Locate the cell with the specified text and output its (X, Y) center coordinate. 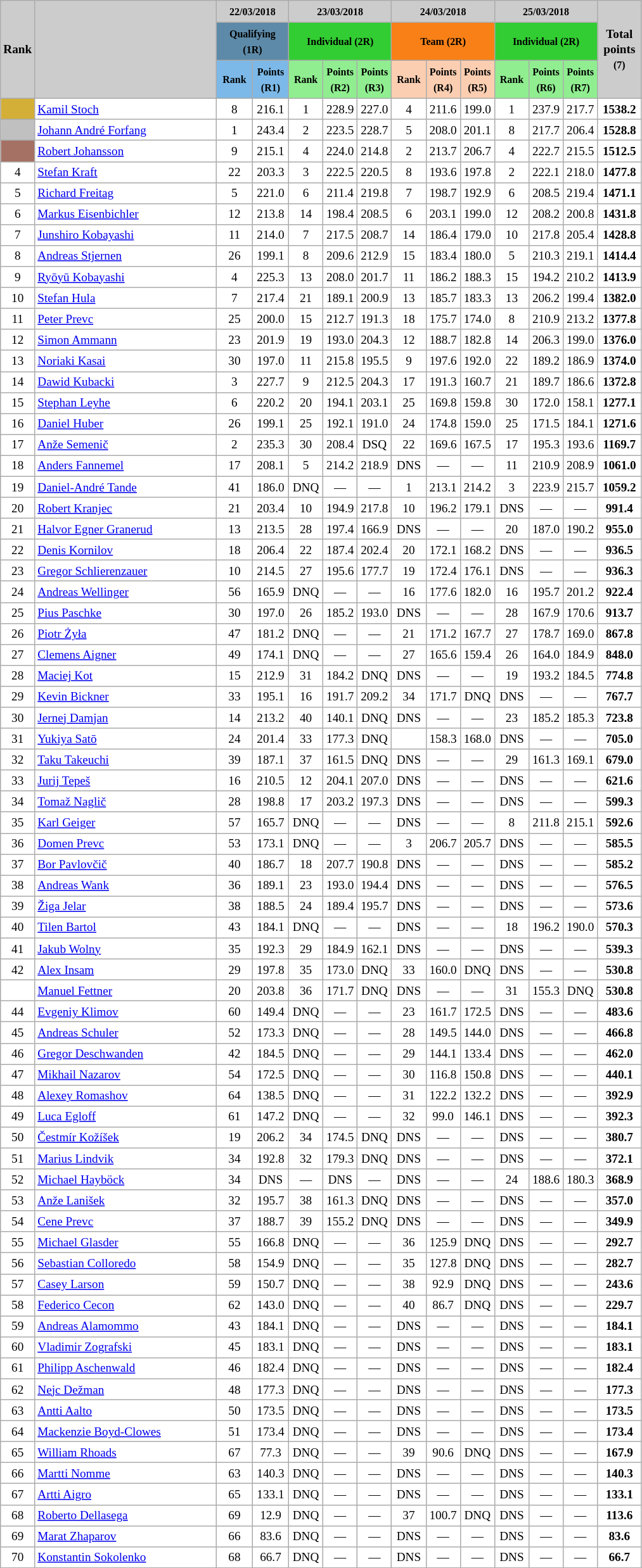
207.7 (340, 865)
Karl Geiger (125, 822)
181.2 (270, 633)
Michael Hayböck (125, 1179)
223.9 (546, 486)
211.4 (340, 193)
100.7 (443, 1515)
201.7 (375, 277)
197.4 (340, 528)
679.0 (620, 760)
621.6 (620, 780)
187.1 (270, 760)
149.5 (443, 1032)
189.4 (340, 907)
185.7 (443, 298)
227.0 (375, 109)
22/03/2018 (252, 11)
171.2 (443, 633)
243.4 (270, 130)
Antti Aalto (125, 1410)
217.5 (340, 234)
194.2 (546, 277)
174.5 (340, 1137)
220.5 (375, 172)
282.7 (620, 1263)
Domen Prevc (125, 844)
Maciej Kot (125, 675)
217.4 (270, 298)
Robert Johansson (125, 151)
206.3 (546, 339)
194.9 (340, 508)
209.6 (340, 256)
Ryōyū Kobayashi (125, 277)
185.3 (581, 718)
219.1 (581, 256)
Stephan Leyhe (125, 403)
Martti Nomme (125, 1473)
Dawid Kubacki (125, 381)
Kevin Bickner (125, 697)
213.7 (443, 151)
192.0 (477, 361)
213.8 (270, 214)
1471.1 (620, 193)
215.5 (581, 151)
208.7 (375, 234)
1374.0 (620, 361)
705.0 (620, 738)
Tilen Bartol (125, 927)
Anže Lanišek (125, 1201)
466.8 (620, 1032)
1377.8 (620, 319)
209.2 (375, 697)
Žiga Jelar (125, 907)
372.1 (620, 1158)
144.0 (477, 1032)
77.3 (270, 1451)
116.8 (443, 1074)
190.0 (581, 927)
113.6 (620, 1515)
169.0 (581, 633)
199.4 (581, 298)
165.9 (270, 591)
177.7 (375, 571)
127.8 (443, 1263)
193.2 (546, 675)
222.7 (546, 151)
Manuel Fettner (125, 990)
183.3 (477, 298)
Marius Lindvik (125, 1158)
143.0 (270, 1305)
168.2 (477, 550)
178.7 (546, 633)
Johann André Forfang (125, 130)
146.1 (477, 1116)
188.6 (546, 1179)
86.7 (443, 1305)
208.9 (581, 466)
1431.8 (620, 214)
867.8 (620, 633)
90.6 (443, 1451)
Andreas Wank (125, 885)
180.0 (477, 256)
Andreas Schuler (125, 1032)
122.2 (443, 1096)
212.5 (340, 381)
Mikhail Nazarov (125, 1074)
Čestmír Kožíšek (125, 1137)
214.0 (270, 234)
166.8 (270, 1242)
159.8 (477, 403)
215.8 (340, 361)
Gregor Schlierenzauer (125, 571)
211.6 (443, 109)
Federico Cecon (125, 1305)
Points(R7) (581, 79)
Pius Paschke (125, 613)
Sebastian Colloredo (125, 1263)
Bor Pavlovčič (125, 865)
213.1 (443, 486)
133.4 (477, 1054)
149.4 (270, 1012)
158.3 (443, 738)
203.3 (270, 172)
210.5 (270, 780)
229.7 (620, 1305)
172.0 (546, 403)
222.5 (340, 172)
215.7 (581, 486)
173.3 (270, 1032)
Taku Takeuchi (125, 760)
197.6 (443, 361)
140.1 (340, 718)
Points(R5) (477, 79)
200.0 (270, 319)
214.5 (270, 571)
349.9 (620, 1221)
177.6 (443, 591)
Konstantin Sokolenko (125, 1557)
173.0 (340, 969)
161.7 (443, 1012)
25/03/2018 (546, 11)
392.3 (620, 1116)
200.9 (375, 298)
195.5 (375, 361)
1414.4 (620, 256)
991.4 (620, 508)
208.4 (340, 445)
125.9 (443, 1242)
774.8 (620, 675)
175.7 (443, 319)
173.1 (270, 844)
155.3 (546, 990)
Denis Kornilov (125, 550)
Tomaž Naglič (125, 802)
198.7 (443, 193)
144.1 (443, 1054)
228.9 (340, 109)
195.3 (546, 445)
147.2 (270, 1116)
201.4 (270, 738)
Andreas Wellinger (125, 591)
1528.8 (620, 130)
585.2 (620, 865)
224.0 (340, 151)
212.7 (340, 319)
208.1 (270, 466)
180.3 (581, 1179)
186.9 (581, 361)
Noriaki Kasai (125, 361)
599.3 (620, 802)
203.2 (340, 802)
200.8 (581, 214)
192.9 (477, 193)
Robert Kranjec (125, 508)
Points(R3) (375, 79)
Daniel Huber (125, 424)
1376.0 (620, 339)
1061.0 (620, 466)
174.0 (477, 319)
357.0 (620, 1201)
368.9 (620, 1179)
Luca Egloff (125, 1116)
Andreas Alamommo (125, 1326)
DSQ (375, 445)
176.1 (477, 571)
194.1 (340, 403)
Evgeniy Klimov (125, 1012)
1169.7 (620, 445)
169.1 (581, 760)
Casey Larson (125, 1284)
1059.2 (620, 486)
228.7 (375, 130)
183.4 (443, 256)
169.8 (443, 403)
210.2 (581, 277)
218.0 (581, 172)
380.7 (620, 1137)
Junshiro Kobayashi (125, 234)
195.1 (270, 697)
Piotr Żyła (125, 633)
188.3 (477, 277)
179.0 (477, 234)
161.5 (340, 760)
Points(R6) (546, 79)
99.0 (443, 1116)
192.8 (270, 1158)
201.1 (477, 130)
Gregor Deschwanden (125, 1054)
Richard Freitag (125, 193)
1413.9 (620, 277)
392.9 (620, 1096)
205.7 (477, 844)
1382.0 (620, 298)
182.8 (477, 339)
182.0 (477, 591)
159.0 (477, 424)
203.4 (270, 508)
44 (18, 1012)
Michael Glasder (125, 1242)
1428.8 (620, 234)
155.2 (340, 1221)
12.9 (270, 1515)
138.5 (270, 1096)
Yukiya Satō (125, 738)
Points(R2) (340, 79)
164.0 (546, 655)
Andreas Stjernen (125, 256)
576.5 (620, 885)
160.7 (477, 381)
208.2 (546, 214)
186.6 (581, 381)
172.1 (443, 550)
955.0 (620, 528)
Roberto Dellasega (125, 1515)
Kamil Stoch (125, 109)
167.5 (477, 445)
70 (18, 1557)
150.7 (270, 1284)
Markus Eisenbichler (125, 214)
440.1 (620, 1074)
Artti Aigro (125, 1495)
92.9 (443, 1284)
1271.6 (620, 424)
223.5 (340, 130)
483.6 (620, 1012)
172.4 (443, 571)
132.2 (477, 1096)
203.8 (270, 990)
160.0 (443, 969)
201.2 (581, 591)
168.0 (477, 738)
216.1 (270, 109)
195.6 (340, 571)
Mackenzie Boyd-Clowes (125, 1431)
213.5 (270, 528)
170.6 (581, 613)
23/03/2018 (340, 11)
292.7 (620, 1242)
205.4 (581, 234)
218.9 (375, 466)
219.4 (581, 193)
William Rhoads (125, 1451)
237.9 (546, 109)
539.3 (620, 949)
194.4 (375, 885)
Anže Semenič (125, 445)
191.7 (340, 697)
190.8 (375, 865)
Jernej Damjan (125, 718)
186.4 (443, 234)
592.6 (620, 822)
Nejc Dežman (125, 1389)
Totalpoints(7) (620, 49)
186.2 (443, 277)
192.3 (270, 949)
162.1 (375, 949)
Clemens Aigner (125, 655)
150.8 (477, 1074)
174.8 (443, 424)
936.5 (620, 550)
174.1 (270, 655)
767.7 (620, 697)
158.1 (581, 403)
1477.8 (620, 172)
190.2 (581, 528)
1372.8 (620, 381)
219.8 (375, 193)
462.0 (620, 1054)
Vladimir Zografski (125, 1348)
243.6 (620, 1284)
166.9 (375, 528)
211.8 (546, 822)
Halvor Egner Granerud (125, 528)
573.6 (620, 907)
179.1 (477, 508)
848.0 (620, 655)
189.2 (546, 361)
Cene Prevc (125, 1221)
201.9 (270, 339)
24/03/2018 (443, 11)
198.4 (340, 214)
570.3 (620, 927)
Alexey Romashov (125, 1096)
Stefan Hula (125, 298)
179.3 (340, 1158)
188.5 (270, 907)
Jakub Wolny (125, 949)
Points(R4) (443, 79)
165.6 (443, 655)
214.8 (375, 151)
210.3 (546, 256)
184.2 (340, 675)
225.3 (270, 277)
186.7 (270, 865)
189.7 (546, 381)
207.0 (375, 780)
171.5 (546, 424)
585.5 (620, 844)
167.7 (477, 633)
204.1 (340, 780)
197.3 (375, 802)
Jurij Tepeš (125, 780)
Anders Fannemel (125, 466)
198.8 (270, 802)
187.0 (546, 528)
220.2 (270, 403)
Philipp Aschenwald (125, 1368)
Qualifying (1R) (252, 41)
723.8 (620, 718)
Simon Ammann (125, 339)
913.7 (620, 613)
186.0 (270, 486)
222.1 (546, 172)
Team (2R) (443, 41)
221.0 (270, 193)
159.4 (477, 655)
192.1 (340, 424)
187.4 (340, 550)
1538.2 (620, 109)
Alex Insam (125, 969)
169.6 (443, 445)
936.3 (620, 571)
191.0 (375, 424)
227.7 (270, 381)
Daniel-André Tande (125, 486)
Points(R1) (270, 79)
1512.5 (620, 151)
202.4 (375, 550)
165.7 (270, 822)
Peter Prevc (125, 319)
922.4 (620, 591)
1277.1 (620, 403)
235.3 (270, 445)
154.9 (270, 1263)
Marat Zhaparov (125, 1536)
Stefan Kraft (125, 172)
